Return the (X, Y) coordinate for the center point of the cell that contains the specified text.  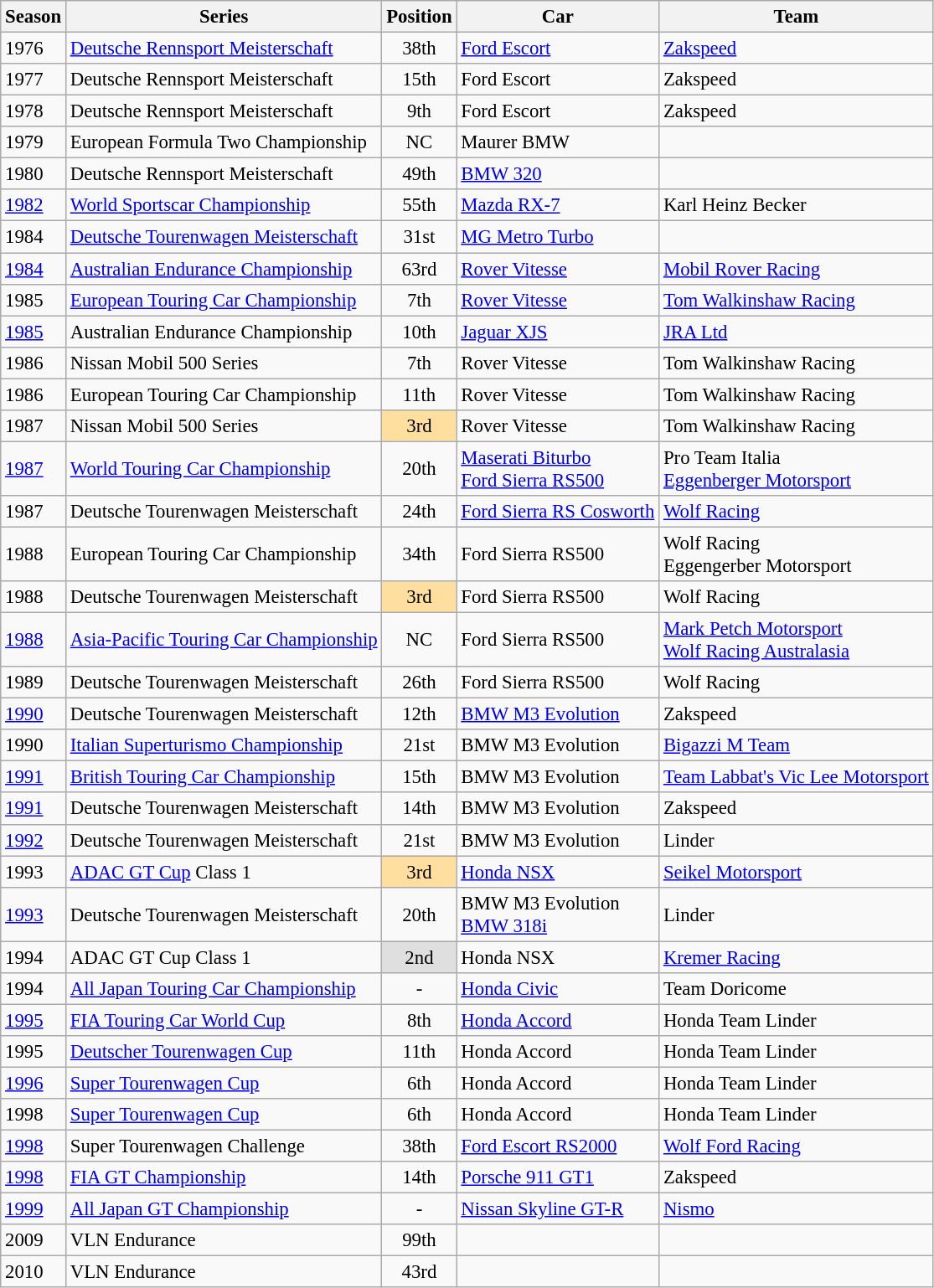
10th (419, 332)
Kremer Racing (797, 957)
63rd (419, 269)
BMW 320 (558, 174)
1989 (34, 683)
43rd (419, 1272)
1996 (34, 1083)
Jaguar XJS (558, 332)
Team (797, 17)
Honda Civic (558, 989)
1978 (34, 111)
1999 (34, 1209)
FIA GT Championship (223, 1177)
Team Doricome (797, 989)
Mobil Rover Racing (797, 269)
Ford Sierra RS Cosworth (558, 512)
1977 (34, 80)
99th (419, 1240)
Wolf Ford Racing (797, 1146)
Deutscher Tourenwagen Cup (223, 1052)
FIA Touring Car World Cup (223, 1020)
European Formula Two Championship (223, 142)
Nismo (797, 1209)
55th (419, 205)
Pro Team ItaliaEggenberger Motorsport (797, 469)
Italian Superturismo Championship (223, 745)
Wolf RacingEggengerber Motorsport (797, 554)
Nissan Skyline GT-R (558, 1209)
MG Metro Turbo (558, 237)
49th (419, 174)
1980 (34, 174)
Seikel Motorsport (797, 872)
2010 (34, 1272)
Series (223, 17)
Bigazzi M Team (797, 745)
2nd (419, 957)
Super Tourenwagen Challenge (223, 1146)
Porsche 911 GT1 (558, 1177)
All Japan GT Championship (223, 1209)
World Touring Car Championship (223, 469)
All Japan Touring Car Championship (223, 989)
1979 (34, 142)
1992 (34, 840)
British Touring Car Championship (223, 777)
2009 (34, 1240)
24th (419, 512)
9th (419, 111)
26th (419, 683)
34th (419, 554)
Season (34, 17)
1982 (34, 205)
Team Labbat's Vic Lee Motorsport (797, 777)
12th (419, 714)
JRA Ltd (797, 332)
1976 (34, 49)
BMW M3 EvolutionBMW 318i (558, 914)
Position (419, 17)
Car (558, 17)
Asia-Pacific Touring Car Championship (223, 640)
World Sportscar Championship (223, 205)
8th (419, 1020)
Maurer BMW (558, 142)
Karl Heinz Becker (797, 205)
Mark Petch MotorsportWolf Racing Australasia (797, 640)
31st (419, 237)
Maserati BiturboFord Sierra RS500 (558, 469)
Ford Escort RS2000 (558, 1146)
Mazda RX-7 (558, 205)
